Output the (x, y) coordinate of the center of the cell containing the given text.  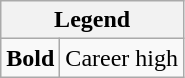
Legend (92, 20)
Bold (30, 58)
Career high (122, 58)
